Locate the cell with the specified text and output its [x, y] center coordinate. 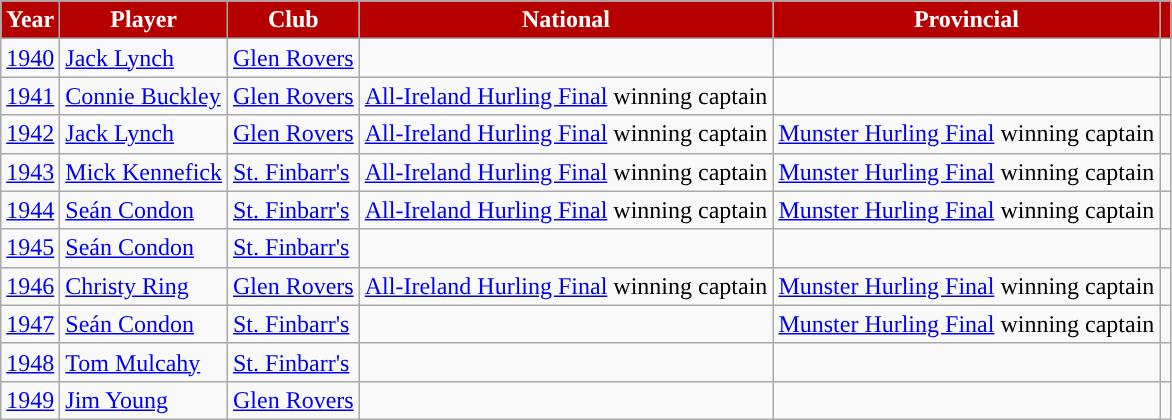
Player [144, 20]
1941 [30, 96]
1948 [30, 362]
1940 [30, 58]
Christy Ring [144, 286]
1945 [30, 248]
1947 [30, 324]
1943 [30, 172]
1944 [30, 210]
Connie Buckley [144, 96]
Mick Kennefick [144, 172]
National [566, 20]
Club [293, 20]
Jim Young [144, 400]
Tom Mulcahy [144, 362]
Provincial [966, 20]
Year [30, 20]
1949 [30, 400]
1942 [30, 134]
1946 [30, 286]
